Scan for the cell matching the given text and deliver its (x, y) coordinate at center. 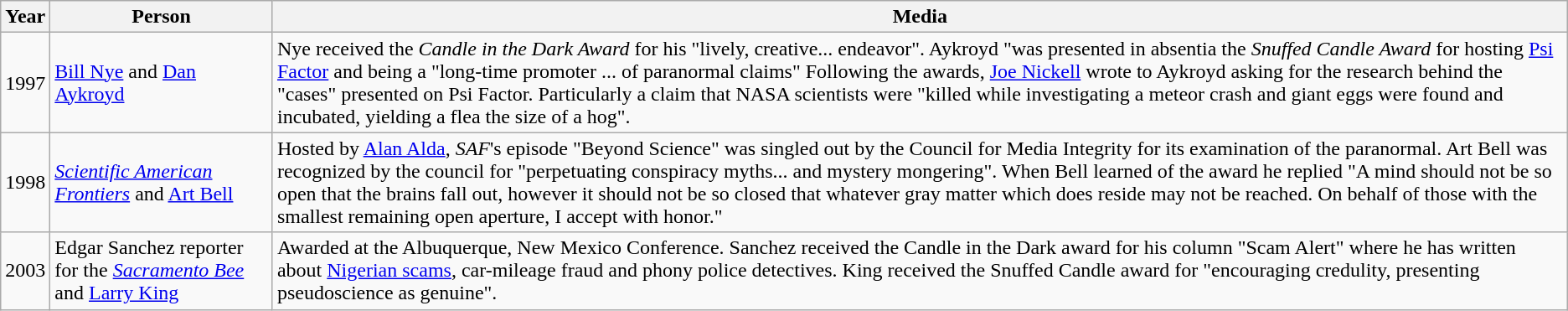
Media (920, 17)
Scientific American Frontiers and Art Bell (162, 183)
2003 (25, 271)
Edgar Sanchez reporter for the Sacramento Bee and Larry King (162, 271)
Year (25, 17)
1997 (25, 82)
Bill Nye and Dan Aykroyd (162, 82)
Person (162, 17)
1998 (25, 183)
